Return the [x, y] coordinate for the center point of the cell that contains the specified text.  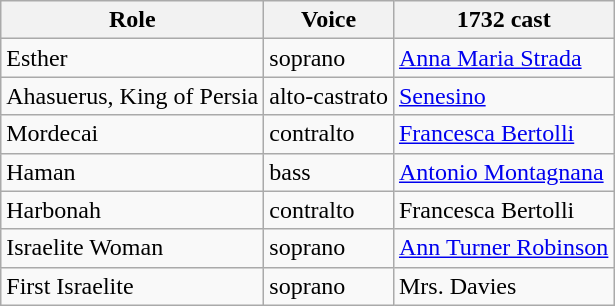
Mordecai [132, 134]
alto-castrato [329, 96]
Mrs. Davies [503, 286]
Esther [132, 58]
Ann Turner Robinson [503, 248]
Harbonah [132, 210]
Haman [132, 172]
Voice [329, 20]
Ahasuerus, King of Persia [132, 96]
Senesino [503, 96]
Anna Maria Strada [503, 58]
bass [329, 172]
First Israelite [132, 286]
1732 cast [503, 20]
Role [132, 20]
Antonio Montagnana [503, 172]
Israelite Woman [132, 248]
